Pinpoint the cell where the given text exists, returning its (x, y) midpoint coordinate. 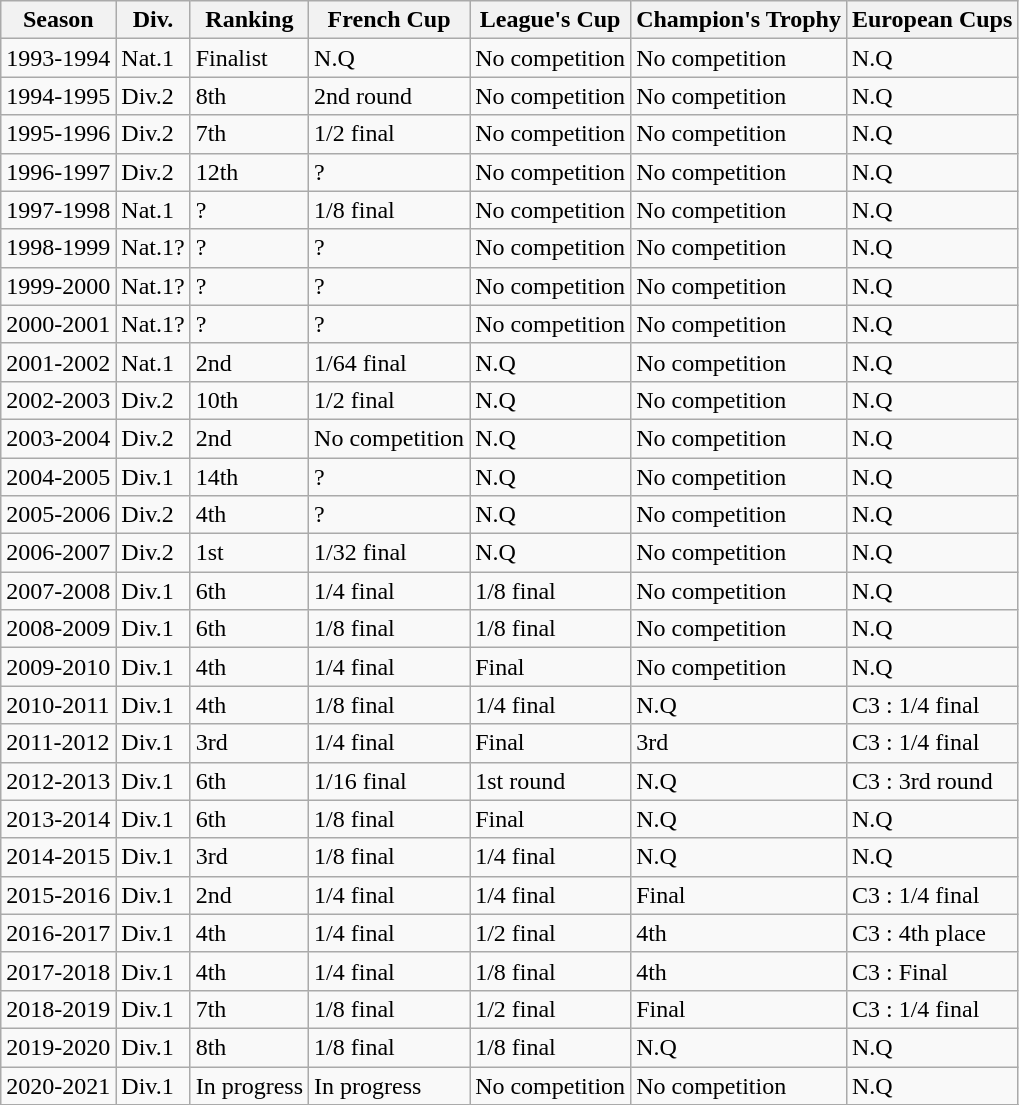
1993-1994 (58, 58)
2016-2017 (58, 933)
2019-2020 (58, 1047)
Ranking (249, 20)
2005-2006 (58, 515)
French Cup (390, 20)
2010-2011 (58, 705)
1st (249, 553)
2011-2012 (58, 743)
2nd round (390, 96)
2013-2014 (58, 819)
1998-1999 (58, 248)
2002-2003 (58, 400)
2007-2008 (58, 591)
10th (249, 400)
1995-1996 (58, 134)
14th (249, 477)
2015-2016 (58, 895)
2004-2005 (58, 477)
12th (249, 172)
Season (58, 20)
2006-2007 (58, 553)
1997-1998 (58, 210)
1994-1995 (58, 96)
1/16 final (390, 781)
League's Cup (550, 20)
C3 : 3rd round (932, 781)
2012-2013 (58, 781)
2003-2004 (58, 438)
C3 : 4th place (932, 933)
C3 : Final (932, 971)
2014-2015 (58, 857)
2017-2018 (58, 971)
2000-2001 (58, 324)
2001-2002 (58, 362)
European Cups (932, 20)
2009-2010 (58, 667)
2018-2019 (58, 1009)
2008-2009 (58, 629)
1st round (550, 781)
1996-1997 (58, 172)
1/64 final (390, 362)
Div. (153, 20)
2020-2021 (58, 1085)
1999-2000 (58, 286)
Finalist (249, 58)
1/32 final (390, 553)
Champion's Trophy (739, 20)
